From the cell containing the given text, extract its center point as (x, y) coordinate. 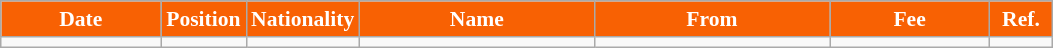
Date (81, 19)
Position (204, 19)
Nationality (302, 19)
Ref. (1022, 19)
Fee (910, 19)
Name (476, 19)
From (712, 19)
